Detect which cell encompasses the target text, then output its (X, Y) center coordinate. 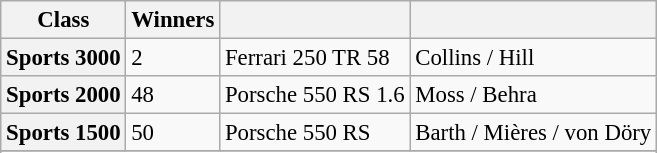
Barth / Mières / von Döry (534, 133)
50 (173, 133)
Moss / Behra (534, 95)
Porsche 550 RS 1.6 (315, 95)
48 (173, 95)
Ferrari 250 TR 58 (315, 58)
Winners (173, 20)
Sports 1500 (64, 133)
2 (173, 58)
Collins / Hill (534, 58)
Class (64, 20)
Sports 2000 (64, 95)
Sports 3000 (64, 58)
Porsche 550 RS (315, 133)
